From the cell containing the given text, extract its center point as (x, y) coordinate. 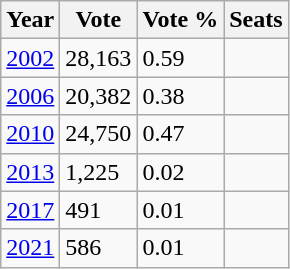
24,750 (98, 134)
Vote (98, 20)
Year (30, 20)
0.38 (180, 96)
2010 (30, 134)
Seats (256, 20)
0.47 (180, 134)
491 (98, 210)
0.02 (180, 172)
2013 (30, 172)
2021 (30, 248)
1,225 (98, 172)
586 (98, 248)
0.59 (180, 58)
20,382 (98, 96)
2006 (30, 96)
2017 (30, 210)
28,163 (98, 58)
2002 (30, 58)
Vote % (180, 20)
